Pinpoint the cell where the given text exists, returning its (x, y) midpoint coordinate. 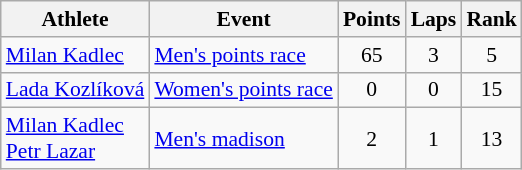
Points (372, 19)
1 (434, 138)
Milan Kadlec (76, 55)
5 (492, 55)
65 (372, 55)
Rank (492, 19)
Laps (434, 19)
Event (244, 19)
3 (434, 55)
Lada Kozlíková (76, 90)
Milan KadlecPetr Lazar (76, 138)
Athlete (76, 19)
Men's points race (244, 55)
15 (492, 90)
Men's madison (244, 138)
2 (372, 138)
13 (492, 138)
Women's points race (244, 90)
